Pinpoint the cell where the given text exists, returning its [X, Y] midpoint coordinate. 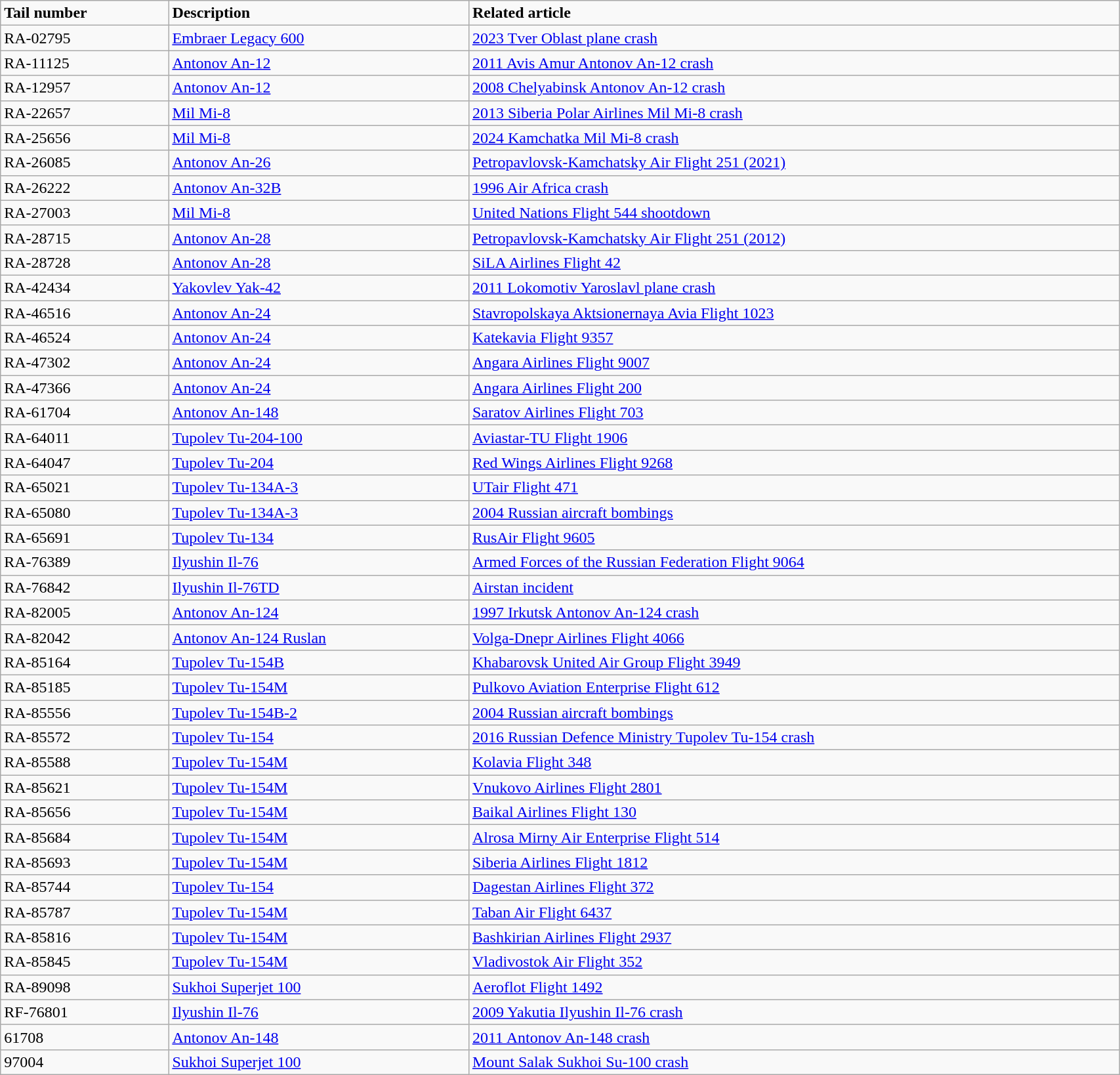
RA-65021 [85, 488]
2016 Russian Defence Ministry Tupolev Tu-154 crash [794, 738]
RA-85693 [85, 862]
RA-65080 [85, 513]
RA-85656 [85, 812]
RA-82042 [85, 637]
RA-85845 [85, 962]
RA-89098 [85, 987]
RA-61704 [85, 413]
RF-76801 [85, 1012]
Petropavlovsk-Kamchatsky Air Flight 251 (2012) [794, 238]
RA-42434 [85, 287]
Kolavia Flight 348 [794, 763]
Red Wings Airlines Flight 9268 [794, 463]
2011 Avis Amur Antonov An-12 crash [794, 63]
RA-28728 [85, 263]
Aviastar-TU Flight 1906 [794, 438]
RA-12957 [85, 88]
RA-11125 [85, 63]
RA-85164 [85, 662]
RA-85572 [85, 738]
RA-85744 [85, 887]
Angara Airlines Flight 9007 [794, 363]
Embraer Legacy 600 [319, 38]
Airstan incident [794, 587]
2011 Lokomotiv Yaroslavl plane crash [794, 287]
RA-85684 [85, 837]
SiLA Airlines Flight 42 [794, 263]
RA-47366 [85, 388]
2024 Kamchatka Mil Mi-8 crash [794, 138]
Angara Airlines Flight 200 [794, 388]
RA-46524 [85, 338]
RA-64011 [85, 438]
RA-25656 [85, 138]
RA-27003 [85, 213]
1996 Air Africa crash [794, 188]
61708 [85, 1037]
Stavropolskaya Aktsionernaya Avia Flight 1023 [794, 313]
Katekavia Flight 9357 [794, 338]
Description [319, 13]
Saratov Airlines Flight 703 [794, 413]
Vnukovo Airlines Flight 2801 [794, 788]
Vladivostok Air Flight 352 [794, 962]
RA-85185 [85, 687]
Volga-Dnepr Airlines Flight 4066 [794, 637]
Tupolev Tu-204-100 [319, 438]
RA-46516 [85, 313]
Antonov An-124 [319, 612]
RusAir Flight 9605 [794, 537]
Antonov An-32B [319, 188]
2009 Yakutia Ilyushin Il-76 crash [794, 1012]
RA-85816 [85, 937]
RA-65691 [85, 537]
97004 [85, 1062]
Tupolev Tu-154B-2 [319, 712]
Yakovlev Yak-42 [319, 287]
RA-64047 [85, 463]
UTair Flight 471 [794, 488]
Tail number [85, 13]
Armed Forces of the Russian Federation Flight 9064 [794, 562]
Pulkovo Aviation Enterprise Flight 612 [794, 687]
RA-28715 [85, 238]
2023 Tver Oblast plane crash [794, 38]
Siberia Airlines Flight 1812 [794, 862]
RA-22657 [85, 113]
Tupolev Tu-154B [319, 662]
Dagestan Airlines Flight 372 [794, 887]
RA-82005 [85, 612]
RA-76389 [85, 562]
RA-26085 [85, 163]
Aeroflot Flight 1492 [794, 987]
2008 Chelyabinsk Antonov An-12 crash [794, 88]
RA-26222 [85, 188]
Taban Air Flight 6437 [794, 912]
Antonov An-26 [319, 163]
RA-85621 [85, 788]
2011 Antonov An-148 crash [794, 1037]
Antonov An-124 Ruslan [319, 637]
Alrosa Mirny Air Enterprise Flight 514 [794, 837]
Ilyushin Il-76TD [319, 587]
Khabarovsk United Air Group Flight 3949 [794, 662]
2013 Siberia Polar Airlines Mil Mi-8 crash [794, 113]
Bashkirian Airlines Flight 2937 [794, 937]
RA-85556 [85, 712]
RA-47302 [85, 363]
Related article [794, 13]
RA-85588 [85, 763]
Tupolev Tu-204 [319, 463]
1997 Irkutsk Antonov An-124 crash [794, 612]
Mount Salak Sukhoi Su-100 crash [794, 1062]
RA-85787 [85, 912]
RA-76842 [85, 587]
RA-02795 [85, 38]
Tupolev Tu-134 [319, 537]
Baikal Airlines Flight 130 [794, 812]
Petropavlovsk-Kamchatsky Air Flight 251 (2021) [794, 163]
United Nations Flight 544 shootdown [794, 213]
